Scan for the cell matching the given text and deliver its [x, y] coordinate at center. 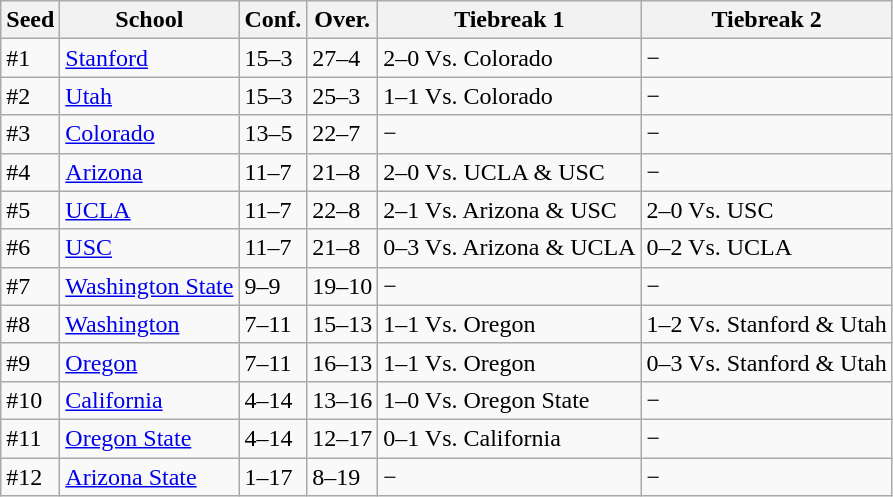
1–17 [273, 477]
#9 [30, 362]
#2 [30, 96]
Seed [30, 20]
School [150, 20]
#6 [30, 248]
0–1 Vs. California [510, 438]
25–3 [342, 96]
Tiebreak 2 [766, 20]
0–3 Vs. Stanford & Utah [766, 362]
2–1 Vs. Arizona & USC [510, 210]
12–17 [342, 438]
#11 [30, 438]
13–5 [273, 134]
15–13 [342, 324]
Washington [150, 324]
0–2 Vs. UCLA [766, 248]
Arizona [150, 172]
1–1 Vs. Colorado [510, 96]
Utah [150, 96]
#5 [30, 210]
13–16 [342, 400]
#8 [30, 324]
#12 [30, 477]
Conf. [273, 20]
California [150, 400]
1–0 Vs. Oregon State [510, 400]
22–8 [342, 210]
Oregon [150, 362]
Arizona State [150, 477]
9–9 [273, 286]
8–19 [342, 477]
16–13 [342, 362]
#10 [30, 400]
#7 [30, 286]
1–2 Vs. Stanford & Utah [766, 324]
#3 [30, 134]
0–3 Vs. Arizona & UCLA [510, 248]
27–4 [342, 58]
Stanford [150, 58]
Washington State [150, 286]
2–0 Vs. UCLA & USC [510, 172]
#4 [30, 172]
UCLA [150, 210]
USC [150, 248]
#1 [30, 58]
Oregon State [150, 438]
Colorado [150, 134]
2–0 Vs. Colorado [510, 58]
22–7 [342, 134]
19–10 [342, 286]
Over. [342, 20]
Tiebreak 1 [510, 20]
2–0 Vs. USC [766, 210]
